From the cell containing the given text, extract its center point as (x, y) coordinate. 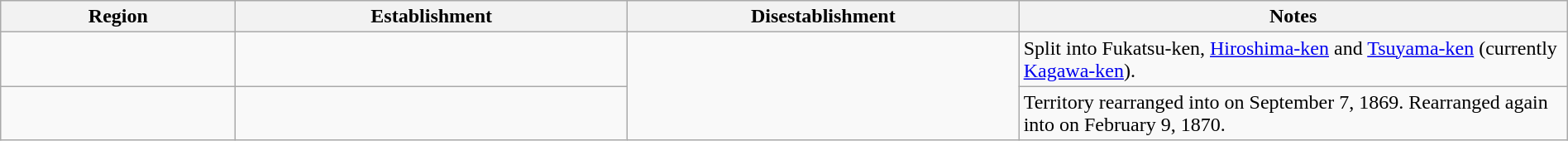
Disestablishment (824, 17)
Region (118, 17)
Split into Fukatsu-ken, Hiroshima-ken and Tsuyama-ken (currently Kagawa-ken). (1293, 60)
Notes (1293, 17)
Establishment (432, 17)
Territory rearranged into on September 7, 1869. Rearranged again into on February 9, 1870. (1293, 113)
